Detect which cell encompasses the target text, then output its [x, y] center coordinate. 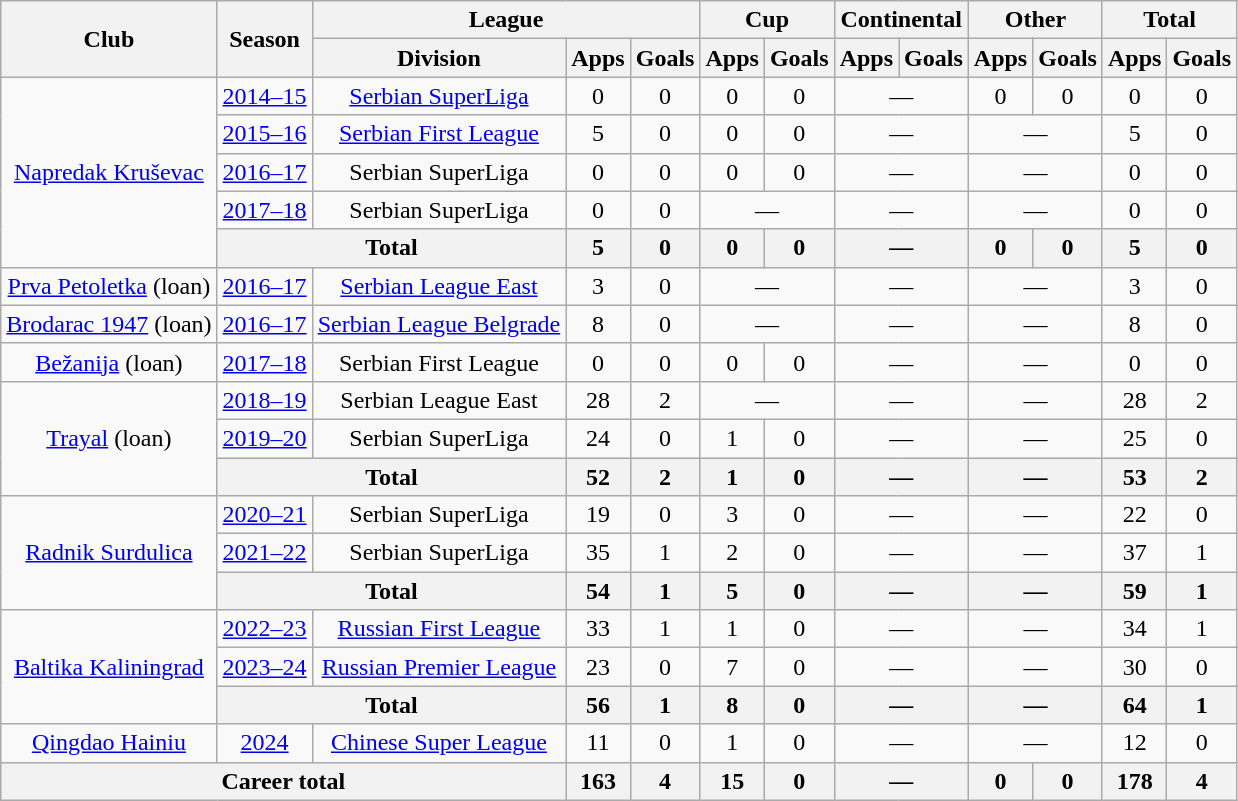
178 [1134, 781]
Trayal (loan) [109, 438]
11 [598, 743]
2024 [264, 743]
2020–21 [264, 515]
24 [598, 438]
53 [1134, 477]
23 [598, 667]
2022–23 [264, 629]
Division [439, 58]
19 [598, 515]
2015–16 [264, 134]
25 [1134, 438]
2019–20 [264, 438]
35 [598, 553]
30 [1134, 667]
15 [732, 781]
163 [598, 781]
2014–15 [264, 96]
52 [598, 477]
Chinese Super League [439, 743]
Baltika Kaliningrad [109, 667]
33 [598, 629]
Russian Premier League [439, 667]
12 [1134, 743]
Bežanija (loan) [109, 362]
Russian First League [439, 629]
59 [1134, 591]
2021–22 [264, 553]
Brodarac 1947 (loan) [109, 324]
22 [1134, 515]
2023–24 [264, 667]
Serbian League Belgrade [439, 324]
Other [1035, 20]
37 [1134, 553]
64 [1134, 705]
34 [1134, 629]
Club [109, 39]
Continental [901, 20]
56 [598, 705]
Prva Petoletka (loan) [109, 286]
Qingdao Hainiu [109, 743]
League [506, 20]
Cup [767, 20]
Season [264, 39]
Napredak Kruševac [109, 172]
Career total [284, 781]
54 [598, 591]
Radnik Surdulica [109, 553]
7 [732, 667]
2018–19 [264, 400]
